Find where the given text appears and provide that cell's center as [X, Y] coordinate. 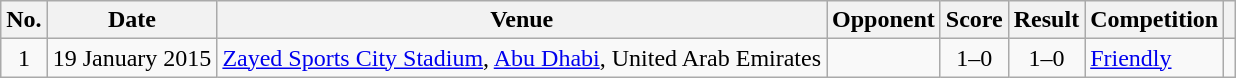
Opponent [884, 20]
Friendly [1154, 58]
Date [132, 20]
Score [974, 20]
19 January 2015 [132, 58]
Result [1046, 20]
1 [24, 58]
No. [24, 20]
Venue [522, 20]
Competition [1154, 20]
Zayed Sports City Stadium, Abu Dhabi, United Arab Emirates [522, 58]
